Extract the [X, Y] coordinate from the center of the cell holding the provided text.  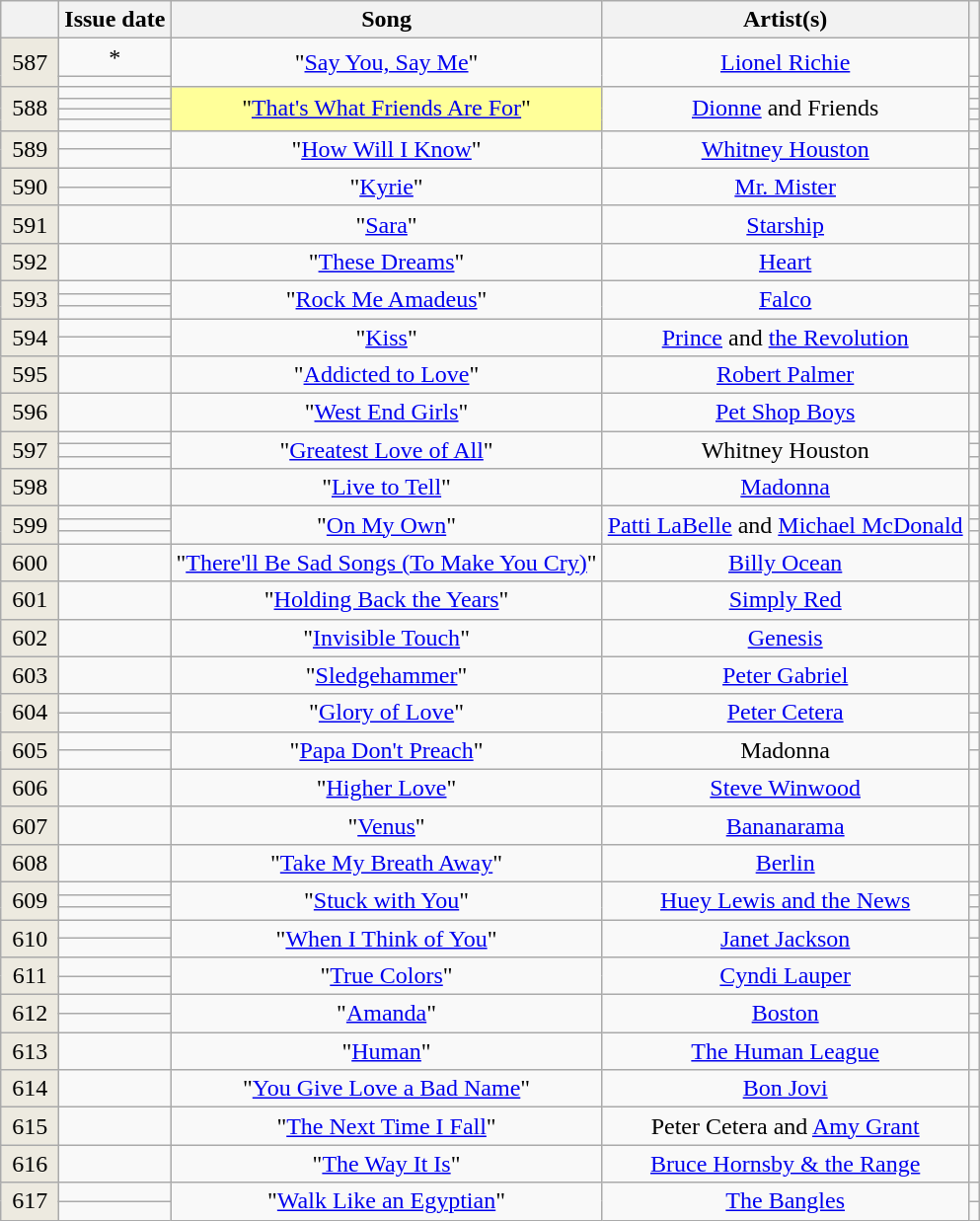
Heart [786, 262]
Lionel Richie [786, 63]
"Sledgehammer" [387, 675]
The Bangles [786, 1201]
589 [30, 149]
603 [30, 675]
Pet Shop Boys [786, 413]
596 [30, 413]
587 [30, 63]
"Papa Don't Preach" [387, 750]
* [114, 57]
595 [30, 375]
Robert Palmer [786, 375]
"You Give Love a Bad Name" [387, 1089]
600 [30, 563]
611 [30, 976]
Bon Jovi [786, 1089]
"Glory of Love" [387, 713]
594 [30, 337]
Song [387, 20]
"Stuck with You" [387, 900]
602 [30, 638]
"Higher Love" [387, 788]
Prince and the Revolution [786, 337]
Bananarama [786, 825]
612 [30, 1014]
615 [30, 1126]
591 [30, 224]
Starship [786, 224]
Issue date [114, 20]
"Sara" [387, 224]
"There'll Be Sad Songs (To Make You Cry)" [387, 563]
Genesis [786, 638]
"Live to Tell" [387, 488]
Janet Jackson [786, 939]
593 [30, 299]
Billy Ocean [786, 563]
"Take My Breath Away" [387, 863]
Steve Winwood [786, 788]
"Greatest Love of All" [387, 450]
592 [30, 262]
597 [30, 450]
"These Dreams" [387, 262]
607 [30, 825]
Falco [786, 299]
Patti LaBelle and Michael McDonald [786, 525]
Simply Red [786, 600]
610 [30, 939]
"Rock Me Amadeus" [387, 299]
"Kyrie" [387, 187]
Boston [786, 1014]
"Kiss" [387, 337]
"Venus" [387, 825]
Dionne and Friends [786, 109]
601 [30, 600]
"Holding Back the Years" [387, 600]
599 [30, 525]
598 [30, 488]
"When I Think of You" [387, 939]
613 [30, 1051]
Peter Cetera [786, 713]
"West End Girls" [387, 413]
"True Colors" [387, 976]
614 [30, 1089]
604 [30, 713]
Bruce Hornsby & the Range [786, 1164]
"Walk Like an Egyptian" [387, 1201]
"Say You, Say Me" [387, 63]
"The Next Time I Fall" [387, 1126]
605 [30, 750]
"The Way It Is" [387, 1164]
The Human League [786, 1051]
"Amanda" [387, 1014]
Peter Gabriel [786, 675]
Artist(s) [786, 20]
Huey Lewis and the News [786, 900]
Peter Cetera and Amy Grant [786, 1126]
Mr. Mister [786, 187]
608 [30, 863]
"That's What Friends Are For" [387, 109]
609 [30, 900]
"Addicted to Love" [387, 375]
588 [30, 109]
606 [30, 788]
Cyndi Lauper [786, 976]
"How Will I Know" [387, 149]
"Invisible Touch" [387, 638]
"On My Own" [387, 525]
617 [30, 1201]
"Human" [387, 1051]
590 [30, 187]
Berlin [786, 863]
616 [30, 1164]
